Provide the (x, y) coordinate of the cell's center where the given text is located.  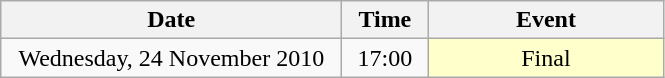
Final (546, 58)
17:00 (385, 58)
Event (546, 20)
Wednesday, 24 November 2010 (172, 58)
Date (172, 20)
Time (385, 20)
